Pinpoint the cell where the given text exists, returning its [X, Y] midpoint coordinate. 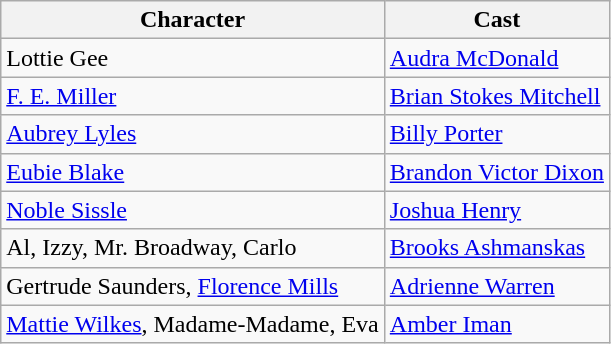
Brandon Victor Dixon [496, 172]
Brooks Ashmanskas [496, 248]
Billy Porter [496, 134]
Amber Iman [496, 324]
Lottie Gee [193, 58]
Eubie Blake [193, 172]
Adrienne Warren [496, 286]
Aubrey Lyles [193, 134]
Al, Izzy, Mr. Broadway, Carlo [193, 248]
Joshua Henry [496, 210]
Character [193, 20]
Gertrude Saunders, Florence Mills [193, 286]
Noble Sissle [193, 210]
Cast [496, 20]
Audra McDonald [496, 58]
Mattie Wilkes, Madame-Madame, Eva [193, 324]
Brian Stokes Mitchell [496, 96]
F. E. Miller [193, 96]
